Find where the given text appears and provide that cell's center as [x, y] coordinate. 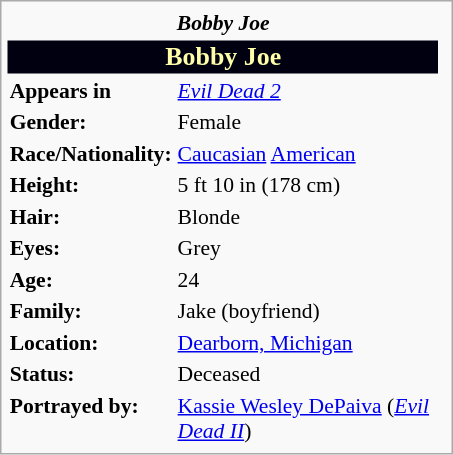
Deceased [307, 374]
5 ft 10 in (178 cm) [307, 185]
Dearborn, Michigan [307, 342]
Family: [90, 311]
Gender: [90, 122]
Caucasian American [307, 153]
Hair: [90, 216]
Grey [307, 248]
Jake (boyfriend) [307, 311]
Eyes: [90, 248]
Appears in [90, 90]
Blonde [307, 216]
Female [307, 122]
24 [307, 279]
Evil Dead 2 [307, 90]
Status: [90, 374]
Kassie Wesley DePaiva (Evil Dead II) [307, 418]
Age: [90, 279]
Portrayed by: [90, 418]
Height: [90, 185]
Location: [90, 342]
Race/Nationality: [90, 153]
